Output the [x, y] coordinate of the center of the cell containing the given text.  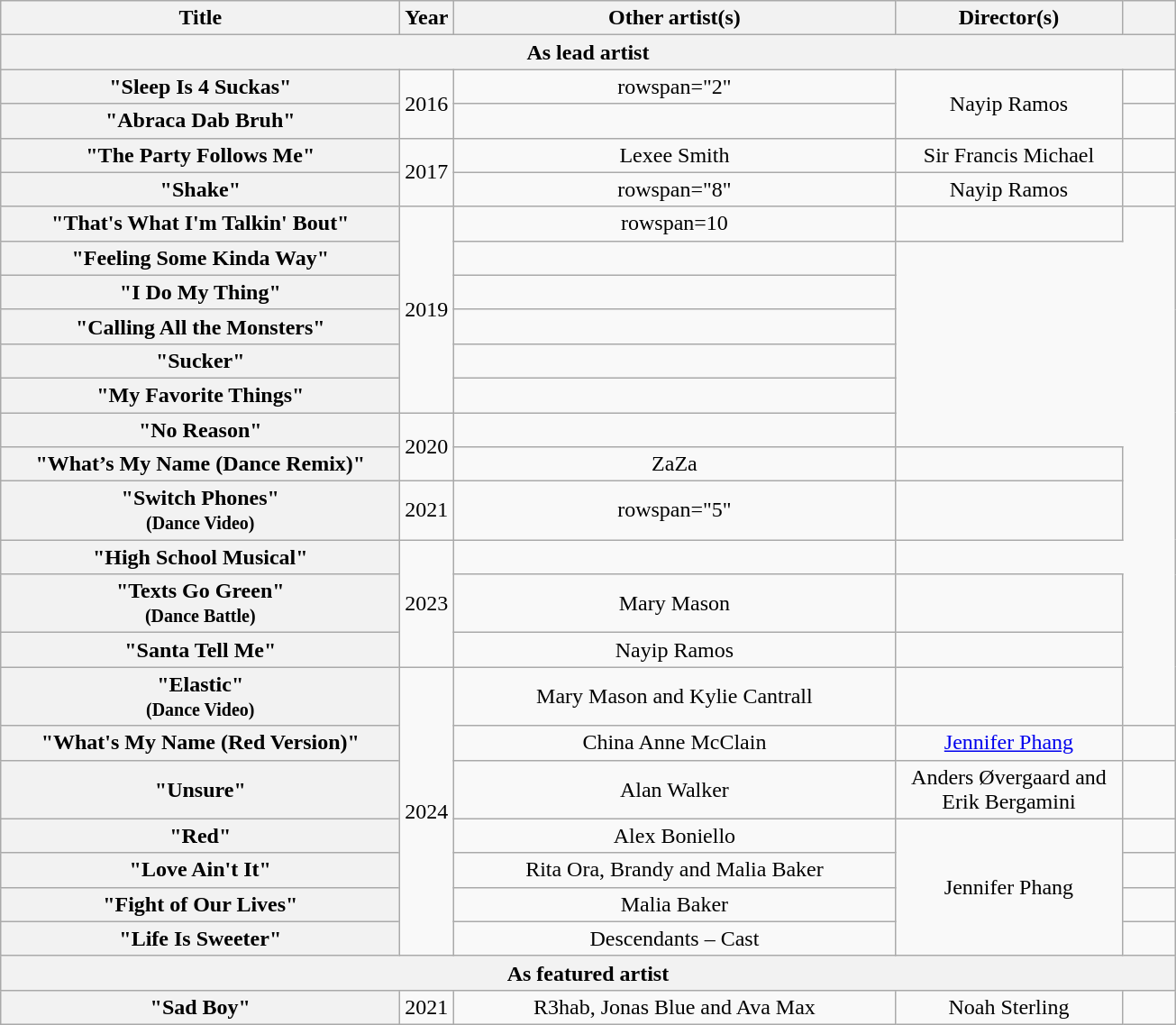
"Life Is Sweeter" [200, 938]
rowspan=10 [674, 224]
"What's My Name (Red Version)" [200, 743]
"Santa Tell Me" [200, 650]
"Feeling Some Kinda Way" [200, 258]
rowspan="2" [674, 87]
2023 [427, 604]
"Texts Go Green" (Dance Battle) [200, 604]
Noah Sterling [1009, 1007]
"That's What I'm Talkin' Bout" [200, 224]
2024 [427, 811]
Year [427, 18]
"What’s My Name (Dance Remix)" [200, 464]
"Shake" [200, 189]
"Red" [200, 836]
"Sleep Is 4 Suckas" [200, 87]
2020 [427, 447]
"The Party Follows Me" [200, 155]
2016 [427, 104]
"Calling All the Monsters" [200, 326]
As featured artist [588, 973]
"My Favorite Things" [200, 395]
"Fight of Our Lives" [200, 904]
Title [200, 18]
Rita Ora, Brandy and Malia Baker [674, 870]
Mary Mason and Kylie Cantrall [674, 696]
rowspan="5" [674, 510]
As lead artist [588, 52]
Lexee Smith [674, 155]
"I Do My Thing" [200, 292]
rowspan="8" [674, 189]
"Unsure" [200, 790]
"Elastic" (Dance Video) [200, 696]
"No Reason" [200, 430]
Sir Francis Michael [1009, 155]
ZaZa [674, 464]
R3hab, Jonas Blue and Ava Max [674, 1007]
"Love Ain't It" [200, 870]
"Switch Phones" (Dance Video) [200, 510]
Other artist(s) [674, 18]
Malia Baker [674, 904]
2019 [427, 309]
Anders Øvergaard and Erik Bergamini [1009, 790]
2017 [427, 172]
Alex Boniello [674, 836]
Mary Mason [674, 604]
"High School Musical" [200, 557]
"Sucker" [200, 361]
China Anne McClain [674, 743]
Alan Walker [674, 790]
Descendants – Cast [674, 938]
Director(s) [1009, 18]
"Sad Boy" [200, 1007]
"Abraca Dab Bruh" [200, 121]
